For the text-containing cell, return its midpoint in [X, Y] coordinate format. 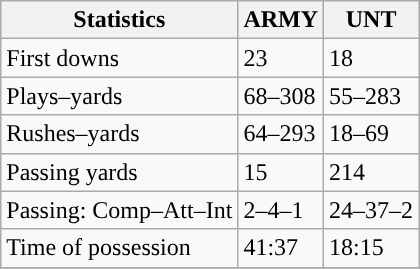
2–4–1 [281, 210]
ARMY [281, 20]
Plays–yards [120, 96]
18–69 [372, 134]
68–308 [281, 96]
First downs [120, 58]
Passing: Comp–Att–Int [120, 210]
64–293 [281, 134]
18:15 [372, 248]
41:37 [281, 248]
Statistics [120, 20]
23 [281, 58]
55–283 [372, 96]
UNT [372, 20]
15 [281, 172]
18 [372, 58]
Rushes–yards [120, 134]
Time of possession [120, 248]
Passing yards [120, 172]
24–37–2 [372, 210]
214 [372, 172]
